Scan for the cell matching the given text and deliver its (x, y) coordinate at center. 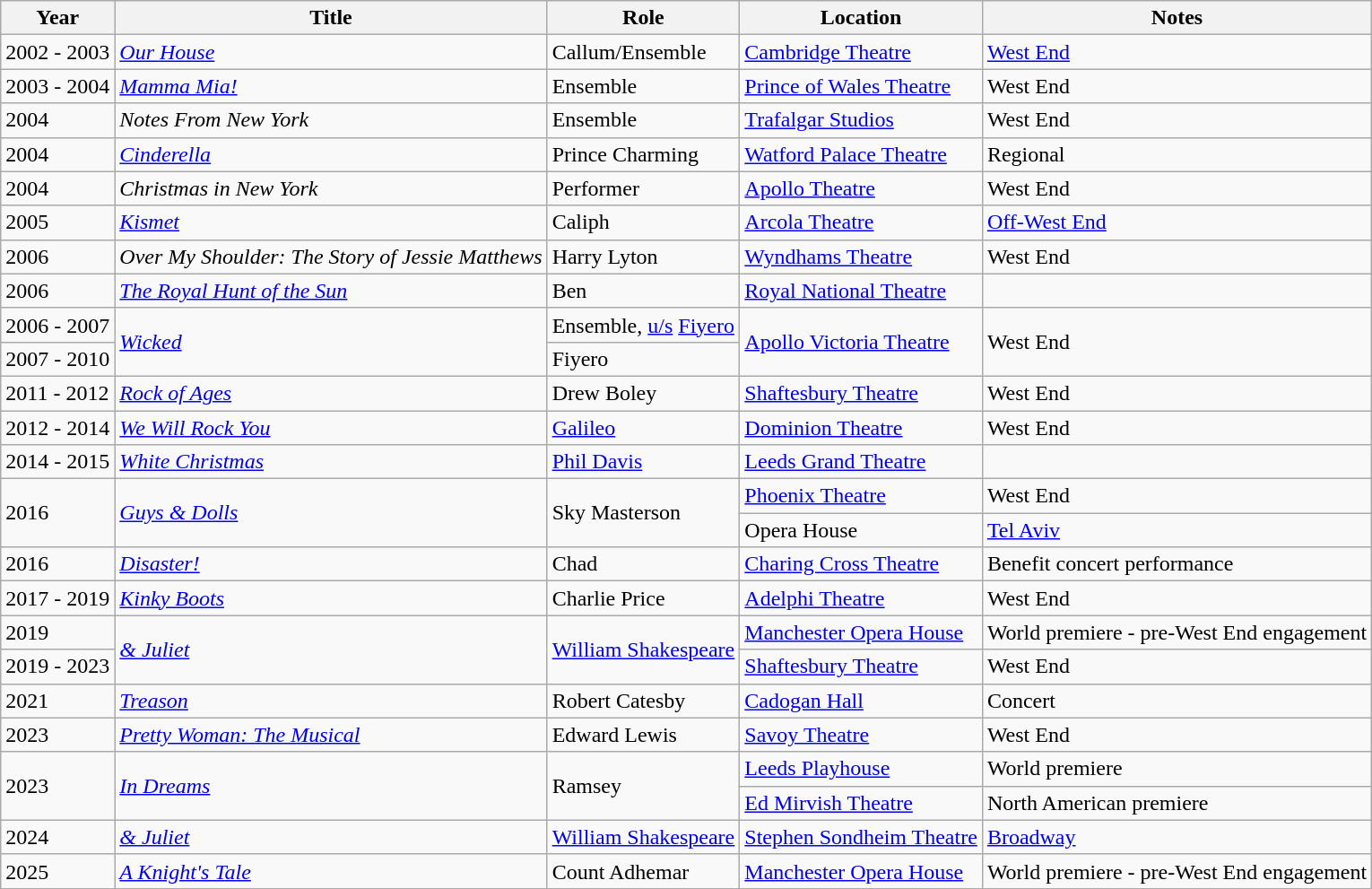
Opera House (861, 530)
Off-West End (1177, 222)
In Dreams (331, 786)
Charing Cross Theatre (861, 564)
Chad (644, 564)
Watford Palace Theatre (861, 154)
Broadway (1177, 837)
Cambridge Theatre (861, 52)
Ramsey (644, 786)
Kinky Boots (331, 598)
Phoenix Theatre (861, 496)
2005 (57, 222)
Role (644, 18)
Dominion Theatre (861, 428)
Pretty Woman: The Musical (331, 735)
Treason (331, 701)
Performer (644, 188)
Savoy Theatre (861, 735)
Wyndhams Theatre (861, 257)
The Royal Hunt of the Sun (331, 291)
Phil Davis (644, 462)
White Christmas (331, 462)
Rock of Ages (331, 393)
Wicked (331, 342)
Guys & Dolls (331, 513)
Location (861, 18)
2012 - 2014 (57, 428)
Leeds Grand Theatre (861, 462)
2014 - 2015 (57, 462)
Year (57, 18)
Disaster! (331, 564)
Mamma Mia! (331, 86)
2017 - 2019 (57, 598)
2021 (57, 701)
2003 - 2004 (57, 86)
Royal National Theatre (861, 291)
Over My Shoulder: The Story of Jessie Matthews (331, 257)
Our House (331, 52)
2006 - 2007 (57, 325)
Notes (1177, 18)
Concert (1177, 701)
Apollo Victoria Theatre (861, 342)
Benefit concert performance (1177, 564)
Trafalgar Studios (861, 120)
Count Adhemar (644, 871)
Caliph (644, 222)
Galileo (644, 428)
Notes From New York (331, 120)
Title (331, 18)
2019 (57, 632)
Arcola Theatre (861, 222)
Christmas in New York (331, 188)
Tel Aviv (1177, 530)
World premiere (1177, 769)
North American premiere (1177, 803)
Cadogan Hall (861, 701)
Robert Catesby (644, 701)
Regional (1177, 154)
2019 - 2023 (57, 667)
Charlie Price (644, 598)
Apollo Theatre (861, 188)
Ben (644, 291)
2024 (57, 837)
Ed Mirvish Theatre (861, 803)
Leeds Playhouse (861, 769)
We Will Rock You (331, 428)
2002 - 2003 (57, 52)
Callum/Ensemble (644, 52)
2025 (57, 871)
Adelphi Theatre (861, 598)
Prince Charming (644, 154)
2007 - 2010 (57, 359)
Stephen Sondheim Theatre (861, 837)
Sky Masterson (644, 513)
Prince of Wales Theatre (861, 86)
2011 - 2012 (57, 393)
Cinderella (331, 154)
Drew Boley (644, 393)
A Knight's Tale (331, 871)
Kismet (331, 222)
Edward Lewis (644, 735)
Fiyero (644, 359)
Ensemble, u/s Fiyero (644, 325)
Harry Lyton (644, 257)
